Detect which cell encompasses the target text, then output its [x, y] center coordinate. 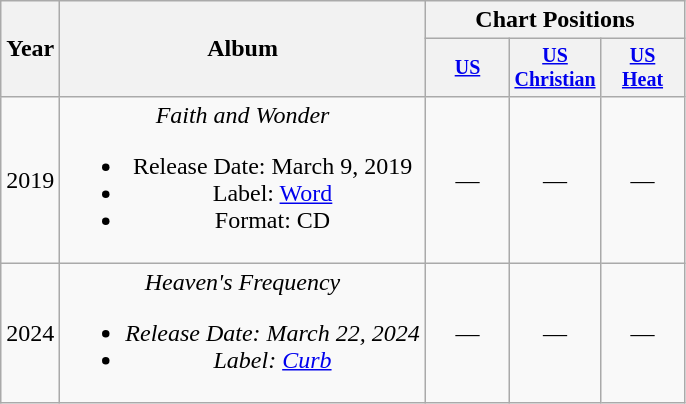
USHeat [642, 68]
Year [30, 49]
Heaven's FrequencyRelease Date: March 22, 2024Label: Curb [242, 333]
Chart Positions [555, 20]
Faith and Wonder Release Date: March 9, 2019Label: WordFormat: CD [242, 180]
US Christian [556, 68]
2024 [30, 333]
2019 [30, 180]
US [467, 68]
Album [242, 49]
